Provide the [x, y] coordinate of the cell's center where the given text is located.  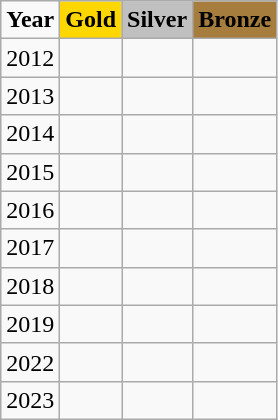
2013 [30, 96]
2016 [30, 210]
2012 [30, 58]
Year [30, 20]
Bronze [235, 20]
2015 [30, 172]
2019 [30, 324]
2017 [30, 248]
Gold [91, 20]
2018 [30, 286]
Silver [158, 20]
2014 [30, 134]
2023 [30, 400]
2022 [30, 362]
